Find where the given text appears and provide that cell's center as [X, Y] coordinate. 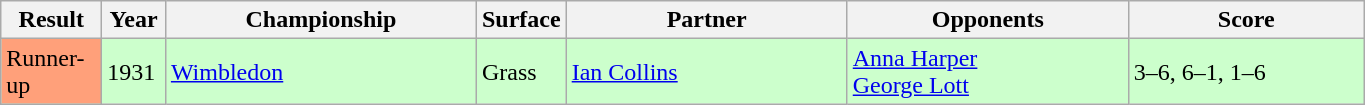
Anna Harper George Lott [988, 72]
Runner-up [52, 72]
Result [52, 20]
3–6, 6–1, 1–6 [1246, 72]
Ian Collins [706, 72]
Opponents [988, 20]
Partner [706, 20]
Grass [521, 72]
Surface [521, 20]
Championship [320, 20]
Year [134, 20]
Score [1246, 20]
1931 [134, 72]
Wimbledon [320, 72]
